Locate the cell with the specified text and output its [X, Y] center coordinate. 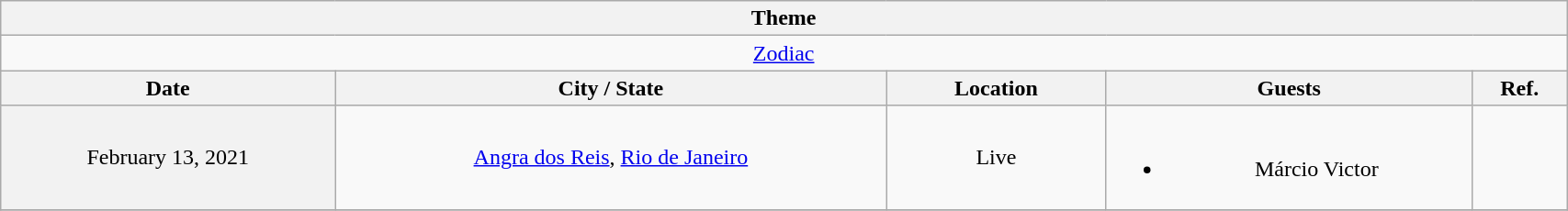
Location [996, 88]
Angra dos Reis, Rio de Janeiro [611, 158]
Ref. [1519, 88]
Zodiac [784, 53]
City / State [611, 88]
Guests [1290, 88]
Date [168, 88]
Theme [784, 18]
Live [996, 158]
Márcio Victor [1290, 158]
February 13, 2021 [168, 158]
